Locate the cell with the specified text and output its [X, Y] center coordinate. 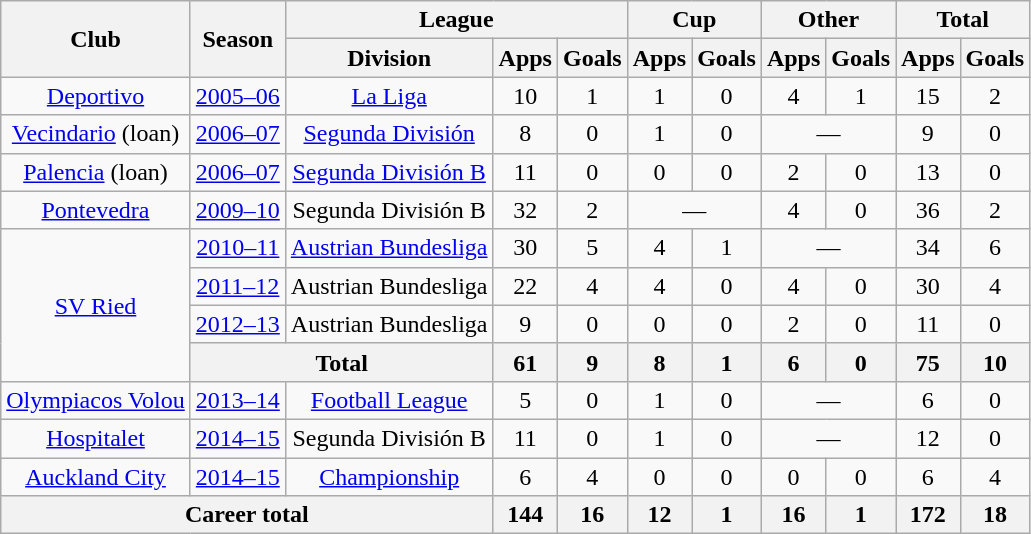
Other [828, 20]
Football League [389, 400]
2011–12 [238, 286]
2010–11 [238, 248]
144 [525, 515]
2013–14 [238, 400]
2012–13 [238, 324]
Division [389, 58]
75 [928, 362]
SV Ried [96, 305]
172 [928, 515]
18 [995, 515]
13 [928, 172]
Olympiacos Volou [96, 400]
League [456, 20]
61 [525, 362]
Cup [694, 20]
Pontevedra [96, 210]
Championship [389, 477]
34 [928, 248]
Palencia (loan) [96, 172]
Vecindario (loan) [96, 134]
22 [525, 286]
36 [928, 210]
Season [238, 39]
2005–06 [238, 96]
Club [96, 39]
La Liga [389, 96]
Segunda División [389, 134]
Hospitalet [96, 438]
Career total [247, 515]
32 [525, 210]
Deportivo [96, 96]
Auckland City [96, 477]
2009–10 [238, 210]
15 [928, 96]
